Find where the given text appears and provide that cell's center as (X, Y) coordinate. 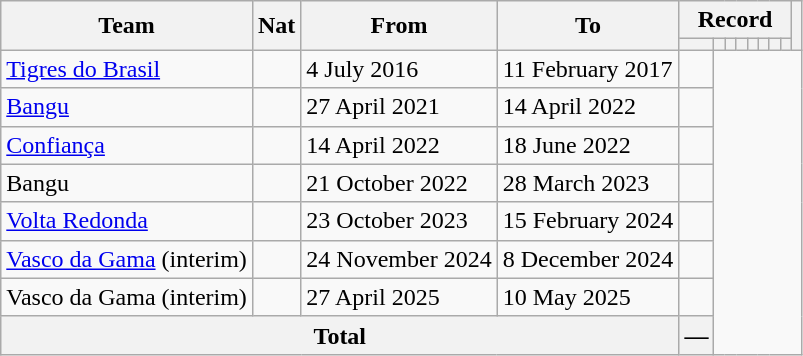
Confiança (127, 145)
15 February 2024 (588, 221)
11 February 2017 (588, 69)
Tigres do Brasil (127, 69)
— (696, 335)
27 April 2021 (399, 107)
From (399, 26)
To (588, 26)
27 April 2025 (399, 297)
4 July 2016 (399, 69)
23 October 2023 (399, 221)
10 May 2025 (588, 297)
28 March 2023 (588, 183)
24 November 2024 (399, 259)
Record (735, 20)
8 December 2024 (588, 259)
Total (340, 335)
Nat (276, 26)
18 June 2022 (588, 145)
21 October 2022 (399, 183)
Team (127, 26)
Volta Redonda (127, 221)
